Pinpoint the cell where the given text exists, returning its [x, y] midpoint coordinate. 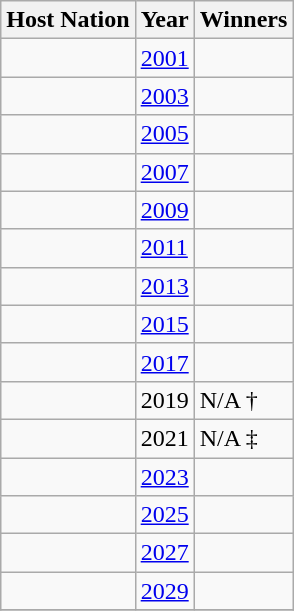
2015 [164, 324]
2023 [164, 477]
2013 [164, 286]
2003 [164, 96]
2007 [164, 172]
2029 [164, 591]
Winners [244, 20]
Year [164, 20]
2025 [164, 515]
2011 [164, 248]
N/A † [244, 400]
2019 [164, 400]
Host Nation [68, 20]
2017 [164, 362]
2027 [164, 553]
2005 [164, 134]
N/A ‡ [244, 438]
2009 [164, 210]
2001 [164, 58]
2021 [164, 438]
